Extract the [x, y] coordinate from the center of the cell holding the provided text.  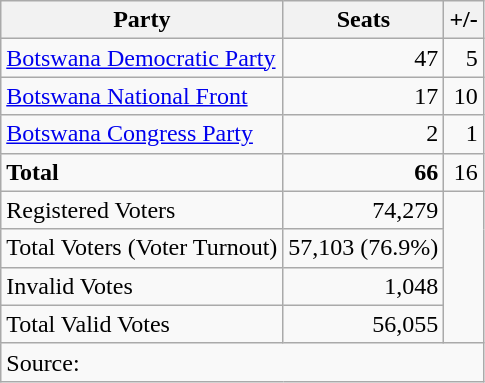
Party [142, 20]
Total Valid Votes [142, 324]
10 [464, 96]
5 [464, 58]
Invalid Votes [142, 286]
Total [142, 172]
Seats [364, 20]
74,279 [364, 210]
57,103 (76.9%) [364, 248]
1,048 [364, 286]
Total Voters (Voter Turnout) [142, 248]
Botswana Congress Party [142, 134]
+/- [464, 20]
Botswana Democratic Party [142, 58]
66 [364, 172]
2 [364, 134]
Botswana National Front [142, 96]
16 [464, 172]
Registered Voters [142, 210]
1 [464, 134]
Source: [242, 362]
56,055 [364, 324]
47 [364, 58]
17 [364, 96]
